Capture the cell that displays the provided text and extract its [X, Y] central coordinate. 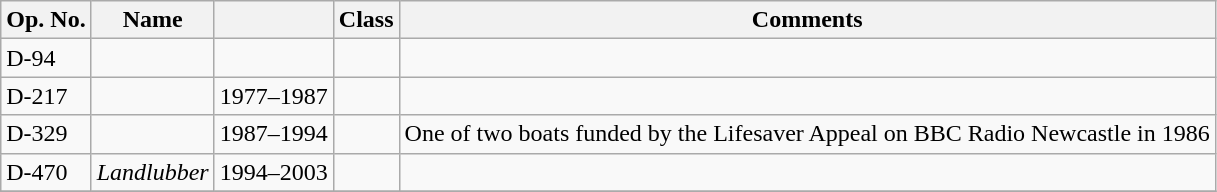
D-94 [46, 58]
D-217 [46, 96]
Name [152, 20]
D-329 [46, 134]
One of two boats funded by the Lifesaver Appeal on BBC Radio Newcastle in 1986 [807, 134]
Landlubber [152, 172]
D-470 [46, 172]
Comments [807, 20]
Class [366, 20]
Op. No. [46, 20]
1977–1987 [274, 96]
1994–2003 [274, 172]
1987–1994 [274, 134]
